For the text-containing cell, return its midpoint in [X, Y] coordinate format. 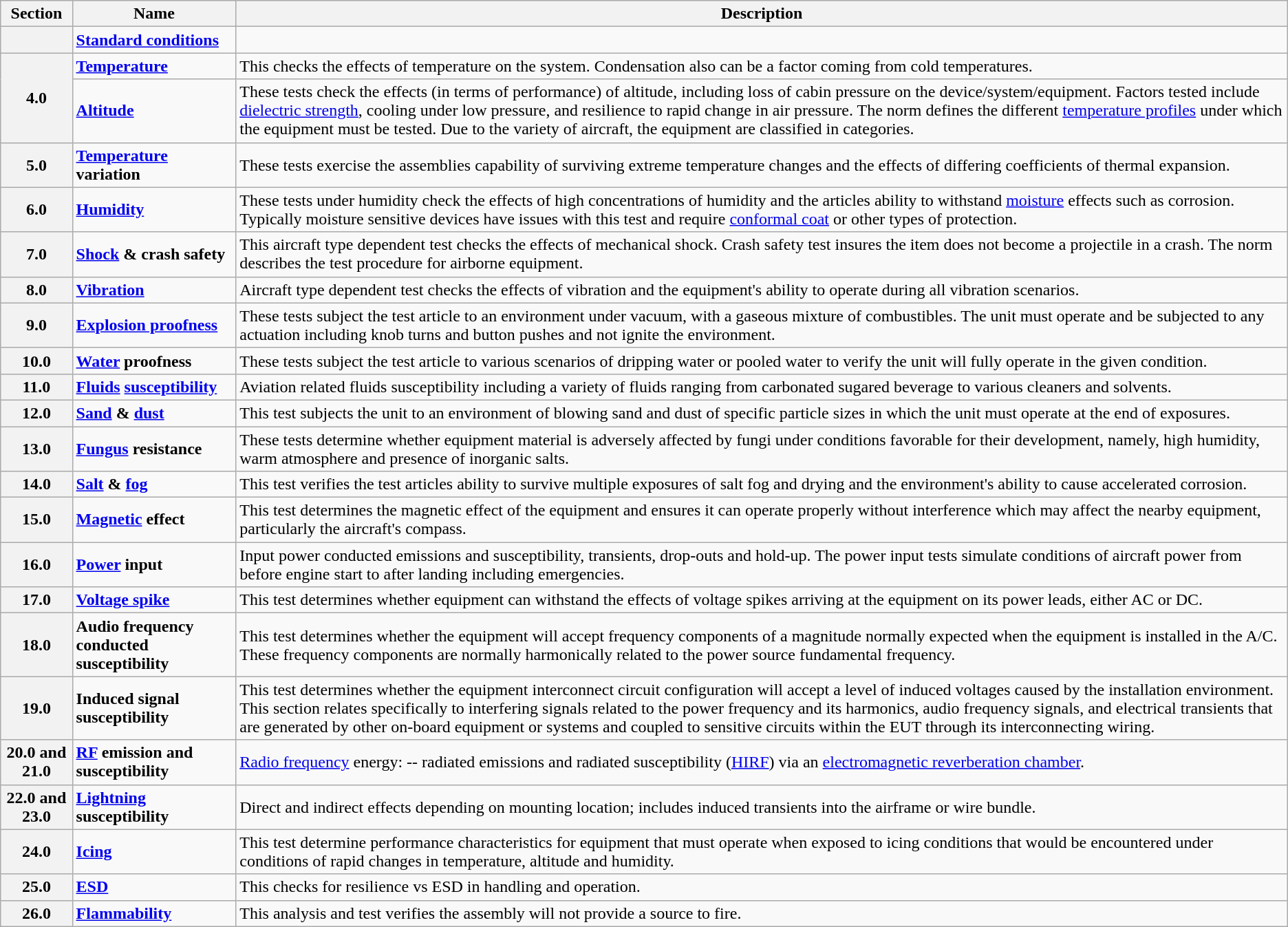
11.0 [36, 387]
24.0 [36, 852]
Section [36, 14]
Vibration [154, 290]
Temperature variation [154, 165]
Salt & fog [154, 484]
Standard conditions [154, 40]
This checks for resilience vs ESD in handling and operation. [762, 887]
ESD [154, 887]
Description [762, 14]
4.0 [36, 98]
Fungus resistance [154, 449]
14.0 [36, 484]
Direct and indirect effects depending on mounting location; includes induced transients into the airframe or wire bundle. [762, 807]
13.0 [36, 449]
7.0 [36, 255]
25.0 [36, 887]
18.0 [36, 645]
Flammability [154, 913]
This checks the effects of temperature on the system. Condensation also can be a factor coming from cold temperatures. [762, 66]
Explosion proofness [154, 325]
Power input [154, 564]
Sand & dust [154, 413]
Name [154, 14]
Icing [154, 852]
15.0 [36, 520]
Altitude [154, 111]
Fluids susceptibility [154, 387]
Aircraft type dependent test checks the effects of vibration and the equipment's ability to operate during all vibration scenarios. [762, 290]
RF emission and susceptibility [154, 763]
Audio frequency conducted susceptibility [154, 645]
This analysis and test verifies the assembly will not provide a source to fire. [762, 913]
16.0 [36, 564]
10.0 [36, 361]
Radio frequency energy: -- radiated emissions and radiated susceptibility (HIRF) via an electromagnetic reverberation chamber. [762, 763]
8.0 [36, 290]
This test determines whether equipment can withstand the effects of voltage spikes arriving at the equipment on its power leads, either AC or DC. [762, 600]
Water proofness [154, 361]
Voltage spike [154, 600]
Lightning susceptibility [154, 807]
20.0 and 21.0 [36, 763]
19.0 [36, 708]
Magnetic effect [154, 520]
9.0 [36, 325]
Humidity [154, 209]
22.0 and 23.0 [36, 807]
Temperature [154, 66]
Aviation related fluids susceptibility including a variety of fluids ranging from carbonated sugared beverage to various cleaners and solvents. [762, 387]
5.0 [36, 165]
26.0 [36, 913]
Shock & crash safety [154, 255]
17.0 [36, 600]
6.0 [36, 209]
Induced signal susceptibility [154, 708]
12.0 [36, 413]
